Provide the (X, Y) coordinate of the cell's center where the given text is located.  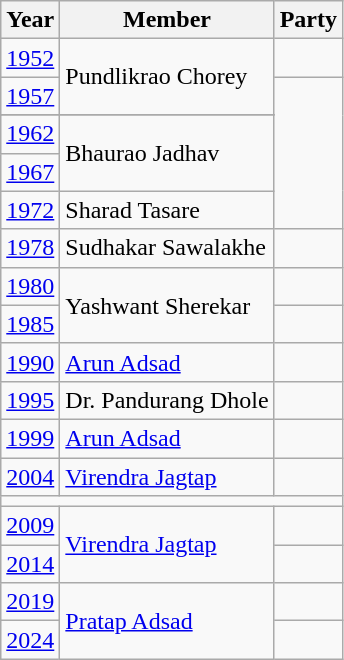
2024 (30, 640)
2004 (30, 477)
Sharad Tasare (167, 210)
1967 (30, 172)
Year (30, 20)
Yashwant Sherekar (167, 305)
Member (167, 20)
1985 (30, 324)
Party (308, 20)
Bhaurao Jadhav (167, 153)
1972 (30, 210)
1980 (30, 286)
Pratap Adsad (167, 621)
1978 (30, 248)
1990 (30, 362)
1999 (30, 438)
1957 (30, 96)
Dr. Pandurang Dhole (167, 400)
2009 (30, 526)
2014 (30, 564)
1952 (30, 58)
Sudhakar Sawalakhe (167, 248)
Pundlikrao Chorey (167, 77)
2019 (30, 602)
1995 (30, 400)
1962 (30, 134)
